Detect which cell encompasses the target text, then output its (X, Y) center coordinate. 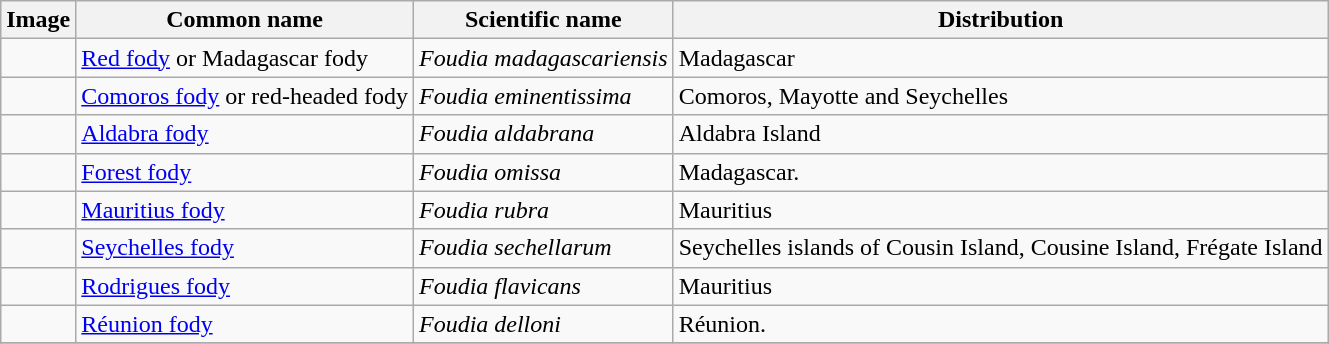
Seychelles fody (245, 248)
Red fody or Madagascar fody (245, 58)
Madagascar. (1000, 172)
Foudia madagascariensis (543, 58)
Foudia sechellarum (543, 248)
Réunion fody (245, 324)
Mauritius fody (245, 210)
Foudia eminentissima (543, 96)
Foudia rubra (543, 210)
Seychelles islands of Cousin Island, Cousine Island, Frégate Island (1000, 248)
Distribution (1000, 20)
Comoros, Mayotte and Seychelles (1000, 96)
Aldabra Island (1000, 134)
Foudia delloni (543, 324)
Réunion. (1000, 324)
Aldabra fody (245, 134)
Foudia omissa (543, 172)
Comoros fody or red-headed fody (245, 96)
Rodrigues fody (245, 286)
Image (38, 20)
Common name (245, 20)
Scientific name (543, 20)
Madagascar (1000, 58)
Foudia flavicans (543, 286)
Foudia aldabrana (543, 134)
Forest fody (245, 172)
